For the text-containing cell, return its midpoint in [X, Y] coordinate format. 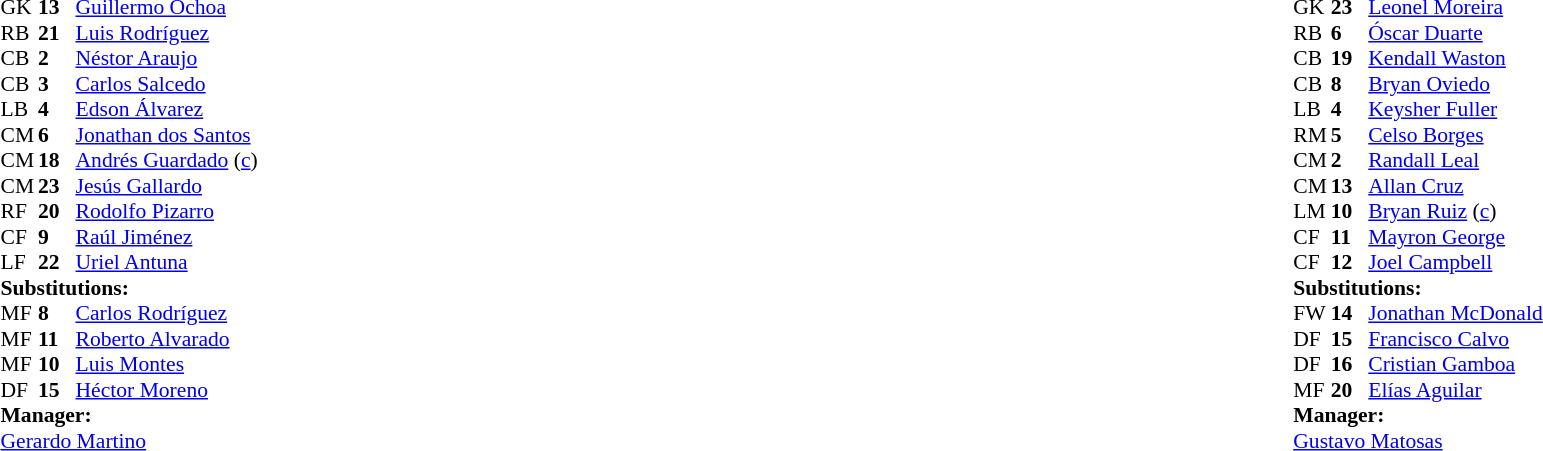
21 [57, 33]
Randall Leal [1455, 161]
Cristian Gamboa [1455, 365]
16 [1350, 365]
Carlos Rodríguez [167, 313]
FW [1312, 313]
Kendall Waston [1455, 59]
Francisco Calvo [1455, 339]
Rodolfo Pizarro [167, 211]
3 [57, 84]
Jesús Gallardo [167, 186]
Edson Álvarez [167, 109]
Jonathan dos Santos [167, 135]
Luis Rodríguez [167, 33]
Roberto Alvarado [167, 339]
5 [1350, 135]
Uriel Antuna [167, 263]
Allan Cruz [1455, 186]
LF [19, 263]
RF [19, 211]
Keysher Fuller [1455, 109]
Luis Montes [167, 365]
Bryan Ruiz (c) [1455, 211]
LM [1312, 211]
Héctor Moreno [167, 390]
19 [1350, 59]
14 [1350, 313]
Bryan Oviedo [1455, 84]
13 [1350, 186]
Joel Campbell [1455, 263]
Andrés Guardado (c) [167, 161]
Carlos Salcedo [167, 84]
Néstor Araujo [167, 59]
23 [57, 186]
Mayron George [1455, 237]
22 [57, 263]
Celso Borges [1455, 135]
Elías Aguilar [1455, 390]
9 [57, 237]
12 [1350, 263]
Jonathan McDonald [1455, 313]
Óscar Duarte [1455, 33]
18 [57, 161]
RM [1312, 135]
Raúl Jiménez [167, 237]
